Extract the (x, y) coordinate from the center of the cell holding the provided text.  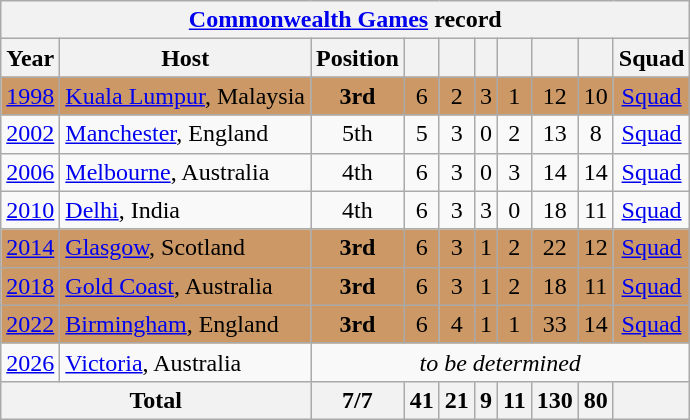
2018 (30, 286)
Host (186, 58)
8 (596, 134)
Commonwealth Games record (346, 20)
Year (30, 58)
2006 (30, 172)
4 (456, 324)
Glasgow, Scotland (186, 248)
130 (554, 400)
9 (486, 400)
2002 (30, 134)
Gold Coast, Australia (186, 286)
Position (358, 58)
5 (422, 134)
Delhi, India (186, 210)
13 (554, 134)
2010 (30, 210)
10 (596, 96)
2026 (30, 362)
Total (156, 400)
5th (358, 134)
to be determined (500, 362)
Melbourne, Australia (186, 172)
80 (596, 400)
Kuala Lumpur, Malaysia (186, 96)
2022 (30, 324)
Birmingham, England (186, 324)
41 (422, 400)
Victoria, Australia (186, 362)
33 (554, 324)
21 (456, 400)
Manchester, England (186, 134)
7/7 (358, 400)
1998 (30, 96)
22 (554, 248)
2014 (30, 248)
